Find where the given text appears and provide that cell's center as (x, y) coordinate. 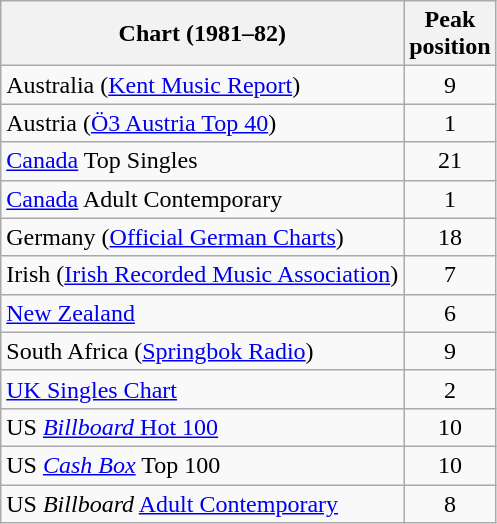
Australia (Kent Music Report) (202, 85)
Austria (Ö3 Austria Top 40) (202, 123)
6 (450, 313)
2 (450, 389)
7 (450, 275)
New Zealand (202, 313)
UK Singles Chart (202, 389)
Irish (Irish Recorded Music Association) (202, 275)
8 (450, 503)
South Africa (Springbok Radio) (202, 351)
US Billboard Adult Contemporary (202, 503)
18 (450, 237)
21 (450, 161)
Germany (Official German Charts) (202, 237)
Peakposition (450, 34)
US Cash Box Top 100 (202, 465)
Canada Top Singles (202, 161)
Canada Adult Contemporary (202, 199)
US Billboard Hot 100 (202, 427)
Chart (1981–82) (202, 34)
